Detect which cell encompasses the target text, then output its (X, Y) center coordinate. 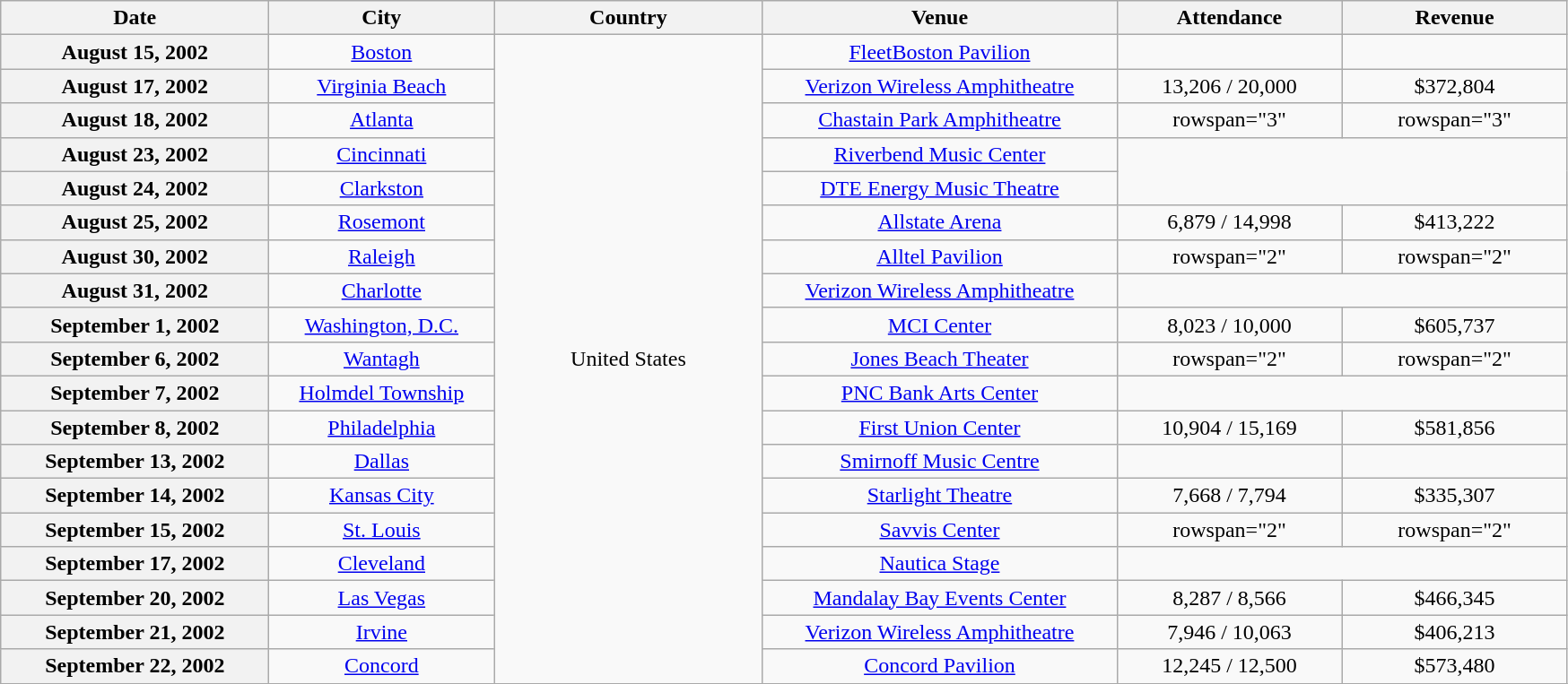
September 8, 2002 (135, 428)
Starlight Theatre (940, 496)
Revenue (1455, 18)
Riverbend Music Center (940, 154)
Alltel Pavilion (940, 256)
Raleigh (382, 256)
Las Vegas (382, 598)
FleetBoston Pavilion (940, 52)
$605,737 (1455, 325)
Mandalay Bay Events Center (940, 598)
August 24, 2002 (135, 188)
$372,804 (1455, 86)
September 7, 2002 (135, 393)
$581,856 (1455, 428)
7,668 / 7,794 (1229, 496)
Philadelphia (382, 428)
Kansas City (382, 496)
Irvine (382, 632)
Virginia Beach (382, 86)
September 22, 2002 (135, 666)
September 6, 2002 (135, 359)
Jones Beach Theater (940, 359)
August 18, 2002 (135, 120)
13,206 / 20,000 (1229, 86)
Cleveland (382, 564)
September 13, 2002 (135, 462)
August 25, 2002 (135, 222)
Dallas (382, 462)
$406,213 (1455, 632)
MCI Center (940, 325)
DTE Energy Music Theatre (940, 188)
Concord Pavilion (940, 666)
Nautica Stage (940, 564)
PNC Bank Arts Center (940, 393)
August 30, 2002 (135, 256)
Savvis Center (940, 530)
Date (135, 18)
$466,345 (1455, 598)
United States (628, 359)
Venue (940, 18)
Holmdel Township (382, 393)
Attendance (1229, 18)
City (382, 18)
Concord (382, 666)
September 17, 2002 (135, 564)
$573,480 (1455, 666)
September 14, 2002 (135, 496)
September 21, 2002 (135, 632)
Wantagh (382, 359)
Allstate Arena (940, 222)
Cincinnati (382, 154)
September 1, 2002 (135, 325)
August 31, 2002 (135, 290)
August 23, 2002 (135, 154)
First Union Center (940, 428)
Atlanta (382, 120)
Country (628, 18)
10,904 / 15,169 (1229, 428)
Washington, D.C. (382, 325)
8,023 / 10,000 (1229, 325)
Rosemont (382, 222)
August 15, 2002 (135, 52)
Clarkston (382, 188)
St. Louis (382, 530)
September 20, 2002 (135, 598)
6,879 / 14,998 (1229, 222)
8,287 / 8,566 (1229, 598)
Chastain Park Amphitheatre (940, 120)
September 15, 2002 (135, 530)
7,946 / 10,063 (1229, 632)
August 17, 2002 (135, 86)
Boston (382, 52)
Smirnoff Music Centre (940, 462)
$335,307 (1455, 496)
12,245 / 12,500 (1229, 666)
$413,222 (1455, 222)
Charlotte (382, 290)
